From the cell containing the given text, extract its center point as (X, Y) coordinate. 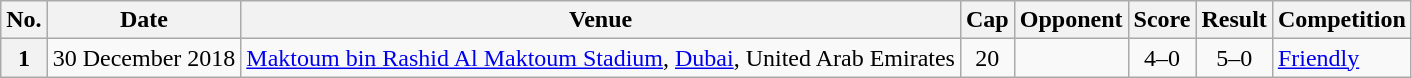
Friendly (1342, 58)
30 December 2018 (144, 58)
Maktoum bin Rashid Al Maktoum Stadium, Dubai, United Arab Emirates (601, 58)
Score (1162, 20)
1 (24, 58)
Opponent (1071, 20)
Venue (601, 20)
5–0 (1234, 58)
20 (987, 58)
Date (144, 20)
Competition (1342, 20)
Cap (987, 20)
4–0 (1162, 58)
Result (1234, 20)
No. (24, 20)
